Find where the given text appears and provide that cell's center as (X, Y) coordinate. 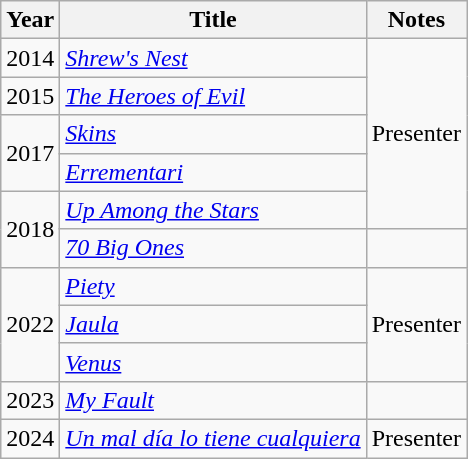
Errementari (213, 172)
Venus (213, 362)
Up Among the Stars (213, 210)
2014 (30, 58)
2018 (30, 229)
Title (213, 20)
Shrew's Nest (213, 58)
Piety (213, 286)
2015 (30, 96)
Year (30, 20)
My Fault (213, 400)
Jaula (213, 324)
70 Big Ones (213, 248)
2024 (30, 438)
Notes (416, 20)
2023 (30, 400)
Un mal día lo tiene cualquiera (213, 438)
The Heroes of Evil (213, 96)
2017 (30, 153)
2022 (30, 324)
Skins (213, 134)
